Find where the given text appears and provide that cell's center as [x, y] coordinate. 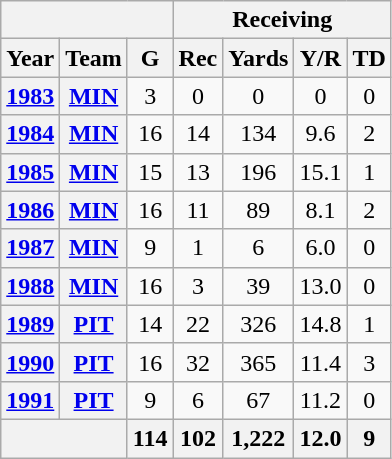
1986 [30, 210]
TD [369, 58]
1991 [30, 400]
114 [150, 438]
15 [150, 172]
8.1 [320, 210]
89 [258, 210]
6.0 [320, 248]
196 [258, 172]
1989 [30, 324]
1987 [30, 248]
1984 [30, 134]
Receiving [282, 20]
Year [30, 58]
1983 [30, 96]
12.0 [320, 438]
15.1 [320, 172]
1985 [30, 172]
22 [198, 324]
365 [258, 362]
102 [198, 438]
G [150, 58]
13.0 [320, 286]
11 [198, 210]
11.2 [320, 400]
326 [258, 324]
Yards [258, 58]
1988 [30, 286]
9.6 [320, 134]
1,222 [258, 438]
67 [258, 400]
11.4 [320, 362]
13 [198, 172]
32 [198, 362]
Team [94, 58]
Rec [198, 58]
1990 [30, 362]
14.8 [320, 324]
134 [258, 134]
Y/R [320, 58]
39 [258, 286]
